Provide the (x, y) coordinate of the cell's center where the given text is located.  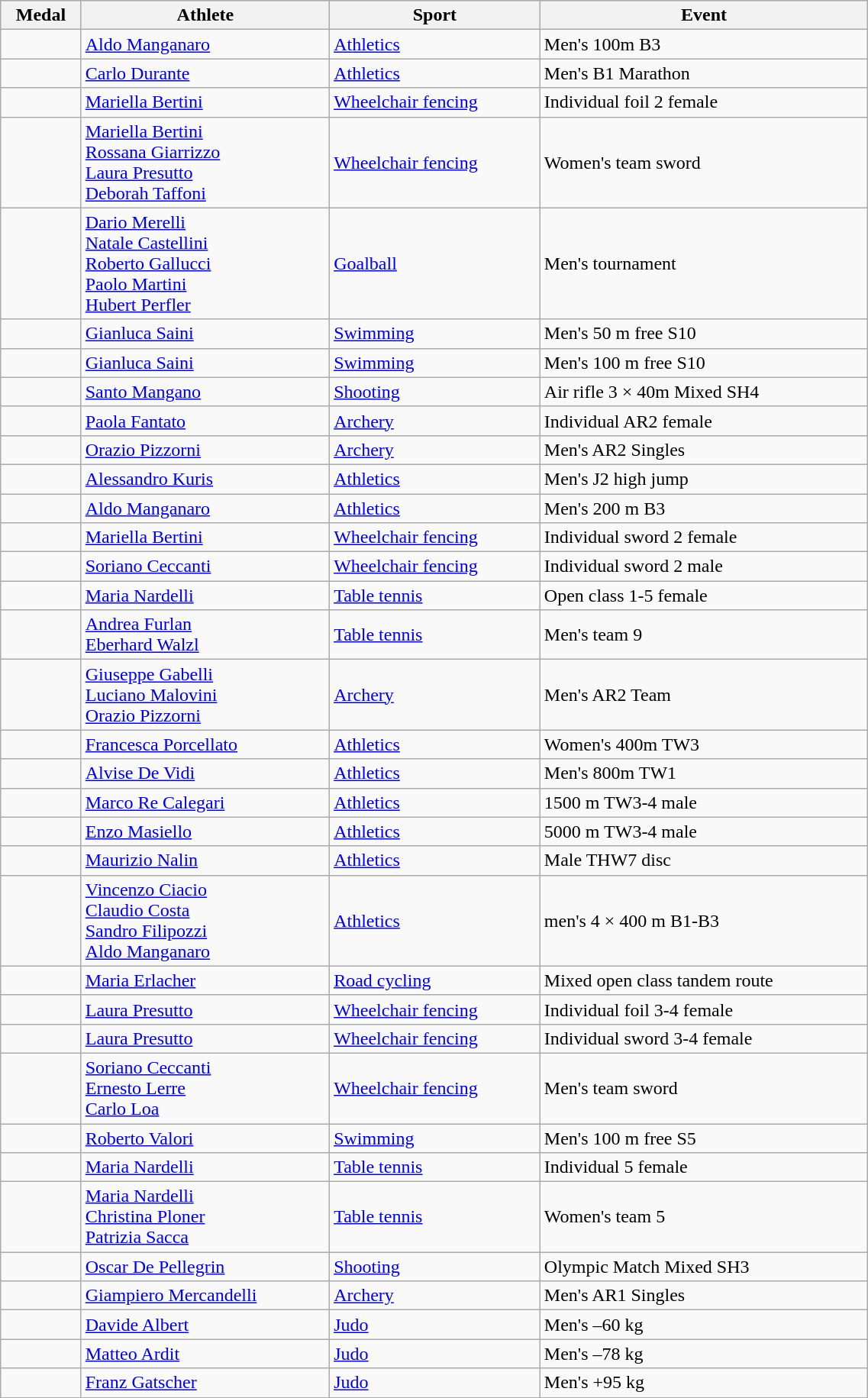
Franz Gatscher (205, 1383)
Athlete (205, 15)
Individual sword 2 female (704, 538)
Men's B1 Marathon (704, 73)
Men's 200 m B3 (704, 508)
Goalball (435, 263)
Andrea Furlan Eberhard Walzl (205, 635)
Women's team sword (704, 162)
Maria Erlacher (205, 980)
Men's 50 m free S10 (704, 334)
Men's –60 kg (704, 1325)
Orazio Pizzorni (205, 450)
Maurizio Nalin (205, 860)
Men's AR2 Team (704, 695)
Individual foil 3-4 female (704, 1009)
Individual 5 female (704, 1167)
Dario Merelli Natale Castellini Roberto Gallucci Paolo Martini Hubert Perfler (205, 263)
Men's 100 m free S10 (704, 363)
Alvise De Vidi (205, 773)
Individual foil 2 female (704, 102)
Men's J2 high jump (704, 479)
Mariella Bertini Rossana Giarrizzo Laura Presutto Deborah Taffoni (205, 162)
Carlo Durante (205, 73)
Mixed open class tandem route (704, 980)
Paola Fantato (205, 421)
Soriano Ceccanti Ernesto Lerre Carlo Loa (205, 1088)
Alessandro Kuris (205, 479)
Men's AR2 Singles (704, 450)
1500 m TW3-4 male (704, 802)
Medal (41, 15)
Maria Nardelli Christina Ploner Patrizia Sacca (205, 1217)
Olympic Match Mixed SH3 (704, 1267)
Giampiero Mercandelli (205, 1296)
men's 4 × 400 m B1-B3 (704, 921)
Event (704, 15)
Oscar De Pellegrin (205, 1267)
Air rifle 3 × 40m Mixed SH4 (704, 392)
Roberto Valori (205, 1138)
Road cycling (435, 980)
Davide Albert (205, 1325)
Open class 1-5 female (704, 596)
Men's 800m TW1 (704, 773)
Vincenzo Ciacio Claudio Costa Sandro Filipozzi Aldo Manganaro (205, 921)
Sport (435, 15)
Santo Mangano (205, 392)
Men's AR1 Singles (704, 1296)
Individual sword 3-4 female (704, 1038)
Men's 100m B3 (704, 44)
Matteo Ardit (205, 1354)
5000 m TW3-4 male (704, 831)
Men's +95 kg (704, 1383)
Francesca Porcellato (205, 744)
Men's –78 kg (704, 1354)
Men's 100 m free S5 (704, 1138)
Women's 400m TW3 (704, 744)
Men's team 9 (704, 635)
Women's team 5 (704, 1217)
Individual AR2 female (704, 421)
Male THW7 disc (704, 860)
Men's team sword (704, 1088)
Enzo Masiello (205, 831)
Giuseppe Gabelli Luciano Malovini Orazio Pizzorni (205, 695)
Individual sword 2 male (704, 567)
Soriano Ceccanti (205, 567)
Marco Re Calegari (205, 802)
Men's tournament (704, 263)
